Return [x, y] of the center of cell containing provided text 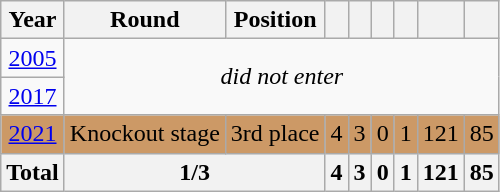
Round [144, 20]
2021 [33, 134]
2005 [33, 58]
did not enter [282, 77]
1/3 [194, 172]
Knockout stage [144, 134]
2017 [33, 96]
Position [275, 20]
Year [33, 20]
3rd place [275, 134]
Total [33, 172]
